Identify which cell holds the provided text, then report its [x, y] central coordinate. 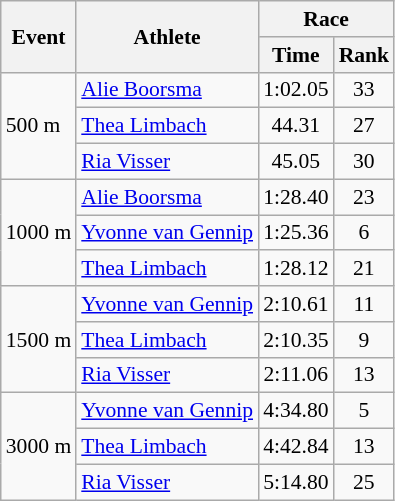
33 [364, 90]
5:14.80 [296, 482]
11 [364, 304]
2:10.61 [296, 304]
Time [296, 55]
1:25.36 [296, 233]
9 [364, 340]
2:10.35 [296, 340]
4:34.80 [296, 411]
25 [364, 482]
21 [364, 269]
6 [364, 233]
3000 m [38, 446]
1500 m [38, 340]
30 [364, 162]
1:02.05 [296, 90]
23 [364, 197]
Rank [364, 55]
500 m [38, 126]
1:28.40 [296, 197]
Athlete [167, 36]
Event [38, 36]
2:11.06 [296, 375]
1000 m [38, 232]
27 [364, 126]
Race [326, 19]
1:28.12 [296, 269]
44.31 [296, 126]
5 [364, 411]
45.05 [296, 162]
4:42.84 [296, 447]
